From the cell containing the given text, extract its center point as (x, y) coordinate. 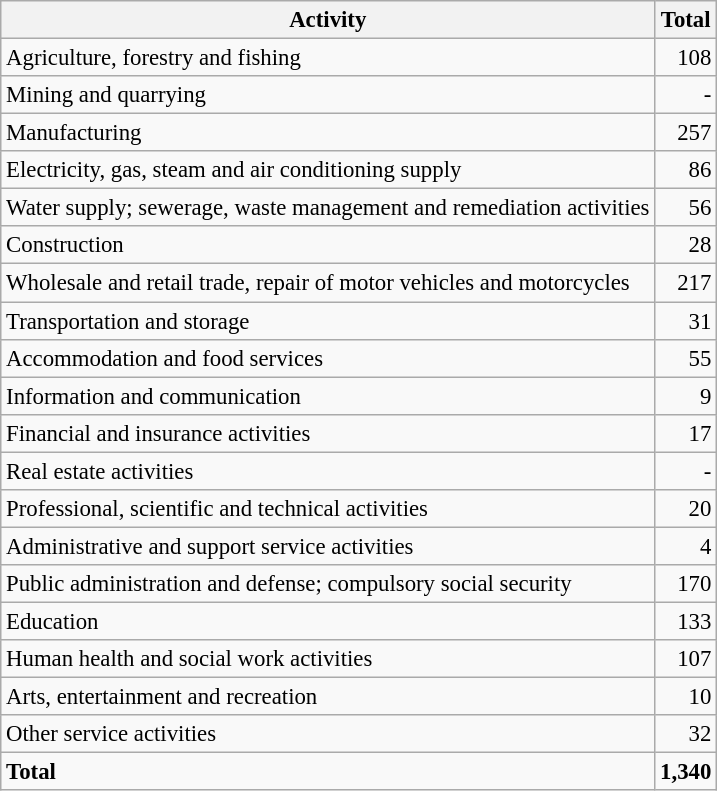
107 (686, 659)
31 (686, 321)
257 (686, 133)
28 (686, 245)
Public administration and defense; compulsory social security (328, 584)
9 (686, 396)
20 (686, 509)
10 (686, 697)
Education (328, 621)
Human health and social work activities (328, 659)
Construction (328, 245)
Administrative and support service activities (328, 546)
Information and communication (328, 396)
Transportation and storage (328, 321)
Water supply; sewerage, waste management and remediation activities (328, 208)
Other service activities (328, 734)
Manufacturing (328, 133)
Mining and quarrying (328, 95)
Arts, entertainment and recreation (328, 697)
32 (686, 734)
56 (686, 208)
17 (686, 433)
Wholesale and retail trade, repair of motor vehicles and motorcycles (328, 283)
Real estate activities (328, 471)
Activity (328, 20)
55 (686, 358)
4 (686, 546)
Electricity, gas, steam and air conditioning supply (328, 170)
133 (686, 621)
217 (686, 283)
86 (686, 170)
Agriculture, forestry and fishing (328, 58)
108 (686, 58)
Accommodation and food services (328, 358)
170 (686, 584)
Financial and insurance activities (328, 433)
1,340 (686, 772)
Professional, scientific and technical activities (328, 509)
